Capture the cell that displays the provided text and extract its [X, Y] central coordinate. 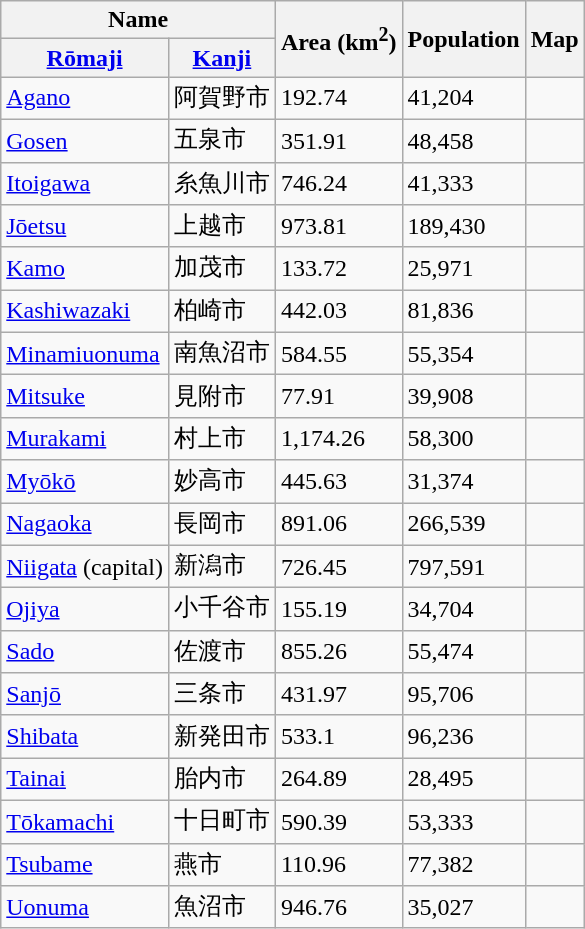
Rōmaji [85, 58]
長岡市 [222, 524]
34,704 [464, 610]
891.06 [338, 524]
Gosen [85, 140]
1,174.26 [338, 438]
阿賀野市 [222, 98]
Tainai [85, 780]
柏崎市 [222, 312]
Niigata (capital) [85, 566]
Agano [85, 98]
Map [554, 39]
973.81 [338, 226]
村上市 [222, 438]
Myōkō [85, 482]
三条市 [222, 694]
見附市 [222, 396]
55,354 [464, 354]
53,333 [464, 822]
77,382 [464, 864]
Name [138, 20]
351.91 [338, 140]
155.19 [338, 610]
41,204 [464, 98]
Area (km2) [338, 39]
77.91 [338, 396]
35,027 [464, 908]
小千谷市 [222, 610]
533.1 [338, 736]
Itoigawa [85, 184]
58,300 [464, 438]
25,971 [464, 268]
39,908 [464, 396]
96,236 [464, 736]
590.39 [338, 822]
192.74 [338, 98]
十日町市 [222, 822]
加茂市 [222, 268]
新発田市 [222, 736]
726.45 [338, 566]
797,591 [464, 566]
442.03 [338, 312]
胎内市 [222, 780]
Tōkamachi [85, 822]
妙高市 [222, 482]
糸魚川市 [222, 184]
133.72 [338, 268]
Tsubame [85, 864]
95,706 [464, 694]
431.97 [338, 694]
746.24 [338, 184]
48,458 [464, 140]
Kamo [85, 268]
Sado [85, 652]
Uonuma [85, 908]
110.96 [338, 864]
魚沼市 [222, 908]
南魚沼市 [222, 354]
Kashiwazaki [85, 312]
Mitsuke [85, 396]
189,430 [464, 226]
55,474 [464, 652]
31,374 [464, 482]
Nagaoka [85, 524]
五泉市 [222, 140]
584.55 [338, 354]
新潟市 [222, 566]
Kanji [222, 58]
81,836 [464, 312]
41,333 [464, 184]
Population [464, 39]
佐渡市 [222, 652]
Minamiuonuma [85, 354]
28,495 [464, 780]
266,539 [464, 524]
946.76 [338, 908]
Shibata [85, 736]
Jōetsu [85, 226]
855.26 [338, 652]
Sanjō [85, 694]
264.89 [338, 780]
Murakami [85, 438]
上越市 [222, 226]
445.63 [338, 482]
燕市 [222, 864]
Ojiya [85, 610]
